Return (X, Y) of the center of cell containing provided text 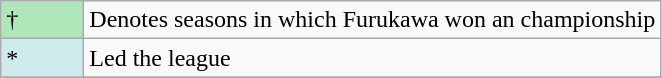
† (42, 20)
* (42, 58)
Denotes seasons in which Furukawa won an championship (372, 20)
Led the league (372, 58)
